Determine the (x, y) coordinate at the center of the cell enclosing the given text.  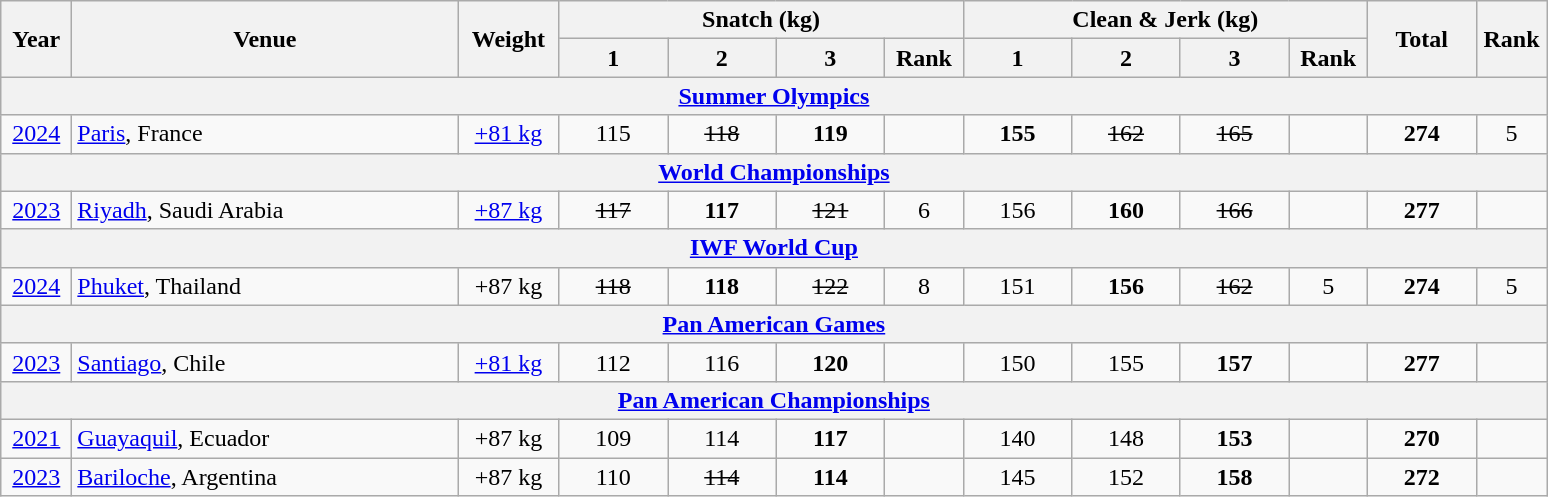
109 (614, 438)
165 (1234, 134)
112 (614, 362)
IWF World Cup (774, 248)
Pan American Games (774, 324)
Santiago, Chile (265, 362)
Riyadh, Saudi Arabia (265, 210)
160 (1126, 210)
6 (924, 210)
121 (830, 210)
157 (1234, 362)
119 (830, 134)
116 (722, 362)
Paris, France (265, 134)
272 (1422, 477)
270 (1422, 438)
166 (1234, 210)
Weight (508, 39)
Snatch (kg) (761, 20)
151 (1018, 286)
145 (1018, 477)
122 (830, 286)
153 (1234, 438)
115 (614, 134)
World Championships (774, 172)
Pan American Championships (774, 400)
Clean & Jerk (kg) (1165, 20)
110 (614, 477)
152 (1126, 477)
8 (924, 286)
2021 (36, 438)
158 (1234, 477)
Summer Olympics (774, 96)
Guayaquil, Ecuador (265, 438)
Bariloche, Argentina (265, 477)
140 (1018, 438)
120 (830, 362)
Phuket, Thailand (265, 286)
Total (1422, 39)
Year (36, 39)
148 (1126, 438)
Venue (265, 39)
150 (1018, 362)
